Scan for the cell matching the given text and deliver its (X, Y) coordinate at center. 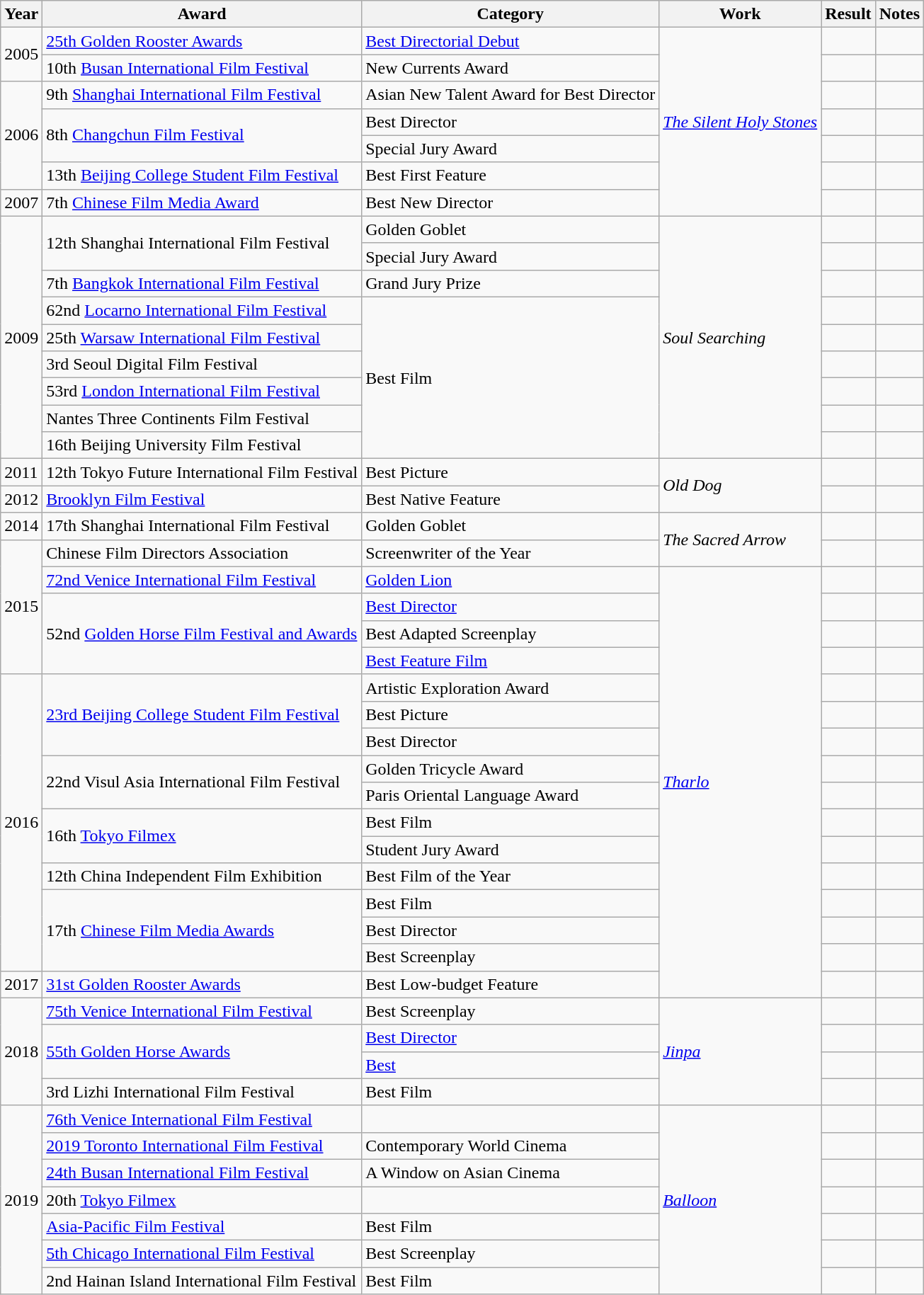
72nd Venice International Film Festival (203, 580)
20th Tokyo Filmex (203, 1200)
9th Shanghai International Film Festival (203, 95)
Nantes Three Continents Film Festival (203, 418)
Contemporary World Cinema (511, 1146)
25th Golden Rooster Awards (203, 41)
2006 (21, 135)
22nd Visul Asia International Film Festival (203, 782)
12th China Independent Film Exhibition (203, 877)
Notes (899, 14)
17th Shanghai International Film Festival (203, 526)
16th Beijing University Film Festival (203, 445)
7th Chinese Film Media Award (203, 202)
Best Low-budget Feature (511, 984)
2011 (21, 472)
5th Chicago International Film Festival (203, 1254)
31st Golden Rooster Awards (203, 984)
Best Feature Film (511, 661)
24th Busan International Film Festival (203, 1173)
8th Changchun Film Festival (203, 135)
2019 Toronto International Film Festival (203, 1146)
3rd Seoul Digital Film Festival (203, 365)
2016 (21, 823)
New Currents Award (511, 68)
Artistic Exploration Award (511, 688)
25th Warsaw International Film Festival (203, 338)
Tharlo (741, 782)
2015 (21, 607)
Result (848, 14)
The Silent Holy Stones (741, 122)
Soul Searching (741, 337)
10th Busan International Film Festival (203, 68)
16th Tokyo Filmex (203, 836)
Grand Jury Prize (511, 283)
Category (511, 14)
Best Film of the Year (511, 877)
13th Beijing College Student Film Festival (203, 176)
55th Golden Horse Awards (203, 1051)
Best New Director (511, 202)
2018 (21, 1051)
75th Venice International Film Festival (203, 1011)
Best (511, 1065)
52nd Golden Horse Film Festival and Awards (203, 634)
12th Shanghai International Film Festival (203, 243)
2014 (21, 526)
23rd Beijing College Student Film Festival (203, 714)
Year (21, 14)
Asian New Talent Award for Best Director (511, 95)
Chinese Film Directors Association (203, 553)
2017 (21, 984)
Student Jury Award (511, 850)
Best Native Feature (511, 499)
2nd Hainan Island International Film Festival (203, 1281)
2012 (21, 499)
Work (741, 14)
Brooklyn Film Festival (203, 499)
Award (203, 14)
Balloon (741, 1199)
12th Tokyo Future International Film Festival (203, 472)
62nd Locarno International Film Festival (203, 310)
53rd London International Film Festival (203, 392)
Best Adapted Screenplay (511, 634)
Golden Lion (511, 580)
2007 (21, 202)
2009 (21, 337)
Best First Feature (511, 176)
Old Dog (741, 486)
A Window on Asian Cinema (511, 1173)
7th Bangkok International Film Festival (203, 283)
Golden Tricycle Award (511, 768)
3rd Lizhi International Film Festival (203, 1092)
2019 (21, 1199)
Jinpa (741, 1051)
Best Directorial Debut (511, 41)
76th Venice International Film Festival (203, 1119)
Screenwriter of the Year (511, 553)
17th Chinese Film Media Awards (203, 930)
Asia-Pacific Film Festival (203, 1227)
2005 (21, 55)
Paris Oriental Language Award (511, 796)
The Sacred Arrow (741, 540)
